Determine the [X, Y] coordinate at the center of the cell enclosing the given text.  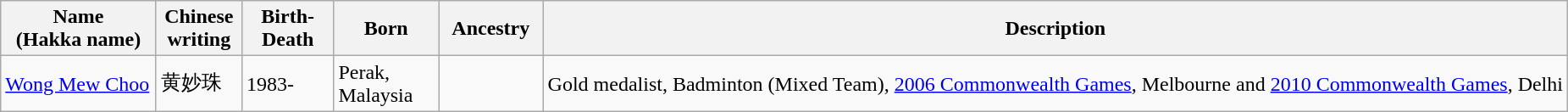
Description [1055, 29]
Perak, Malaysia [386, 83]
Gold medalist, Badminton (Mixed Team), 2006 Commonwealth Games, Melbourne and 2010 Commonwealth Games, Delhi [1055, 83]
Birth-Death [288, 29]
Wong Mew Choo [79, 83]
1983- [288, 83]
Name(Hakka name) [79, 29]
Born [386, 29]
黄妙珠 [198, 83]
Ancestry [491, 29]
Chinese writing [198, 29]
